Search for the cell housing the specified text and yield its [X, Y] center coordinate. 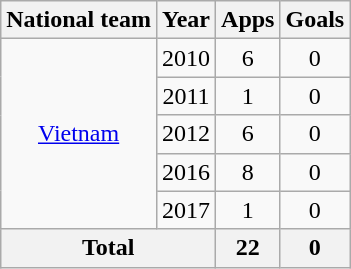
Goals [315, 20]
2012 [186, 134]
Year [186, 20]
Total [108, 248]
2010 [186, 58]
Vietnam [79, 134]
2011 [186, 96]
22 [248, 248]
2017 [186, 210]
8 [248, 172]
2016 [186, 172]
National team [79, 20]
Apps [248, 20]
